Capture the cell that displays the provided text and extract its (x, y) central coordinate. 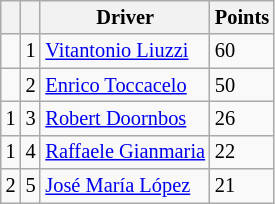
Driver (125, 17)
60 (242, 51)
3 (31, 118)
22 (242, 152)
50 (242, 85)
21 (242, 186)
Robert Doornbos (125, 118)
26 (242, 118)
4 (31, 152)
5 (31, 186)
Vitantonio Liuzzi (125, 51)
Raffaele Gianmaria (125, 152)
José María López (125, 186)
Points (242, 17)
Enrico Toccacelo (125, 85)
